Output the (X, Y) coordinate of the center of the cell containing the given text.  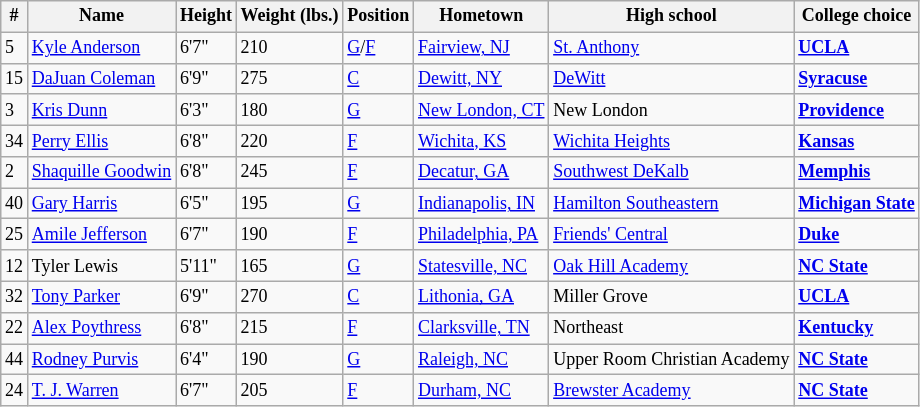
Miller Grove (672, 296)
40 (14, 204)
Statesville, NC (482, 266)
Oak Hill Academy (672, 266)
2 (14, 172)
Kansas (856, 140)
6'3" (206, 110)
5'11" (206, 266)
Decatur, GA (482, 172)
Rodney Purvis (101, 360)
Indianapolis, IN (482, 204)
Northeast (672, 328)
Upper Room Christian Academy (672, 360)
15 (14, 78)
Raleigh, NC (482, 360)
Height (206, 16)
Friends' Central (672, 234)
165 (290, 266)
Wichita Heights (672, 140)
Kentucky (856, 328)
Position (378, 16)
Dewitt, NY (482, 78)
3 (14, 110)
Lithonia, GA (482, 296)
22 (14, 328)
Alex Poythress (101, 328)
Kris Dunn (101, 110)
Brewster Academy (672, 390)
High school (672, 16)
DaJuan Coleman (101, 78)
Tony Parker (101, 296)
Kyle Anderson (101, 48)
Perry Ellis (101, 140)
270 (290, 296)
Memphis (856, 172)
6'4" (206, 360)
Hometown (482, 16)
205 (290, 390)
Weight (lbs.) (290, 16)
34 (14, 140)
220 (290, 140)
G/F (378, 48)
245 (290, 172)
Providence (856, 110)
6'5" (206, 204)
32 (14, 296)
T. J. Warren (101, 390)
DeWitt (672, 78)
12 (14, 266)
Tyler Lewis (101, 266)
# (14, 16)
New London, CT (482, 110)
Hamilton Southeastern (672, 204)
Duke (856, 234)
5 (14, 48)
Gary Harris (101, 204)
Durham, NC (482, 390)
25 (14, 234)
210 (290, 48)
Southwest DeKalb (672, 172)
Syracuse (856, 78)
Amile Jefferson (101, 234)
New London (672, 110)
180 (290, 110)
24 (14, 390)
St. Anthony (672, 48)
Philadelphia, PA (482, 234)
Michigan State (856, 204)
215 (290, 328)
Fairview, NJ (482, 48)
Name (101, 16)
Wichita, KS (482, 140)
44 (14, 360)
Shaquille Goodwin (101, 172)
Clarksville, TN (482, 328)
275 (290, 78)
College choice (856, 16)
195 (290, 204)
